Output the [x, y] coordinate of the center of the cell containing the given text.  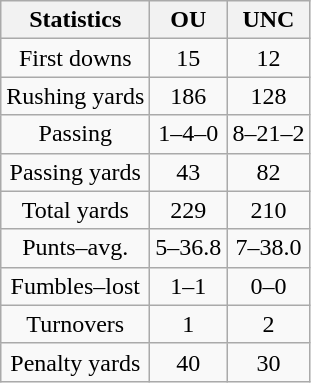
OU [188, 20]
15 [188, 58]
229 [188, 210]
40 [188, 362]
210 [268, 210]
1 [188, 324]
Fumbles–lost [76, 286]
1–1 [188, 286]
Passing [76, 134]
43 [188, 172]
128 [268, 96]
0–0 [268, 286]
5–36.8 [188, 248]
UNC [268, 20]
82 [268, 172]
First downs [76, 58]
Total yards [76, 210]
12 [268, 58]
Passing yards [76, 172]
Turnovers [76, 324]
2 [268, 324]
7–38.0 [268, 248]
30 [268, 362]
8–21–2 [268, 134]
1–4–0 [188, 134]
Rushing yards [76, 96]
Statistics [76, 20]
Punts–avg. [76, 248]
186 [188, 96]
Penalty yards [76, 362]
